Find where the given text appears and provide that cell's center as [X, Y] coordinate. 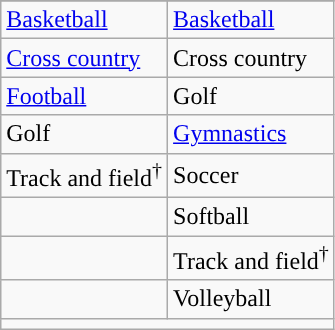
Football [84, 96]
Softball [252, 217]
Volleyball [252, 299]
Gymnastics [252, 134]
Soccer [252, 176]
